Find where the given text appears and provide that cell's center as [X, Y] coordinate. 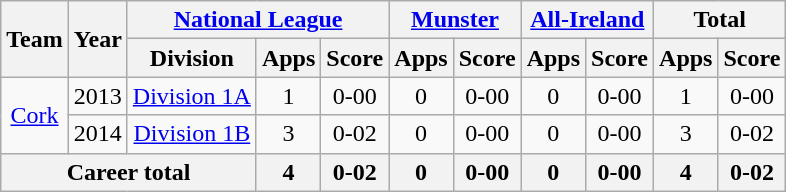
Team [35, 39]
Cork [35, 115]
2013 [98, 96]
All-Ireland [587, 20]
Division [192, 58]
Total [720, 20]
Division 1B [192, 134]
Year [98, 39]
2014 [98, 134]
Munster [455, 20]
Division 1A [192, 96]
Career total [129, 172]
National League [258, 20]
